Pinpoint the cell where the given text exists, returning its [X, Y] midpoint coordinate. 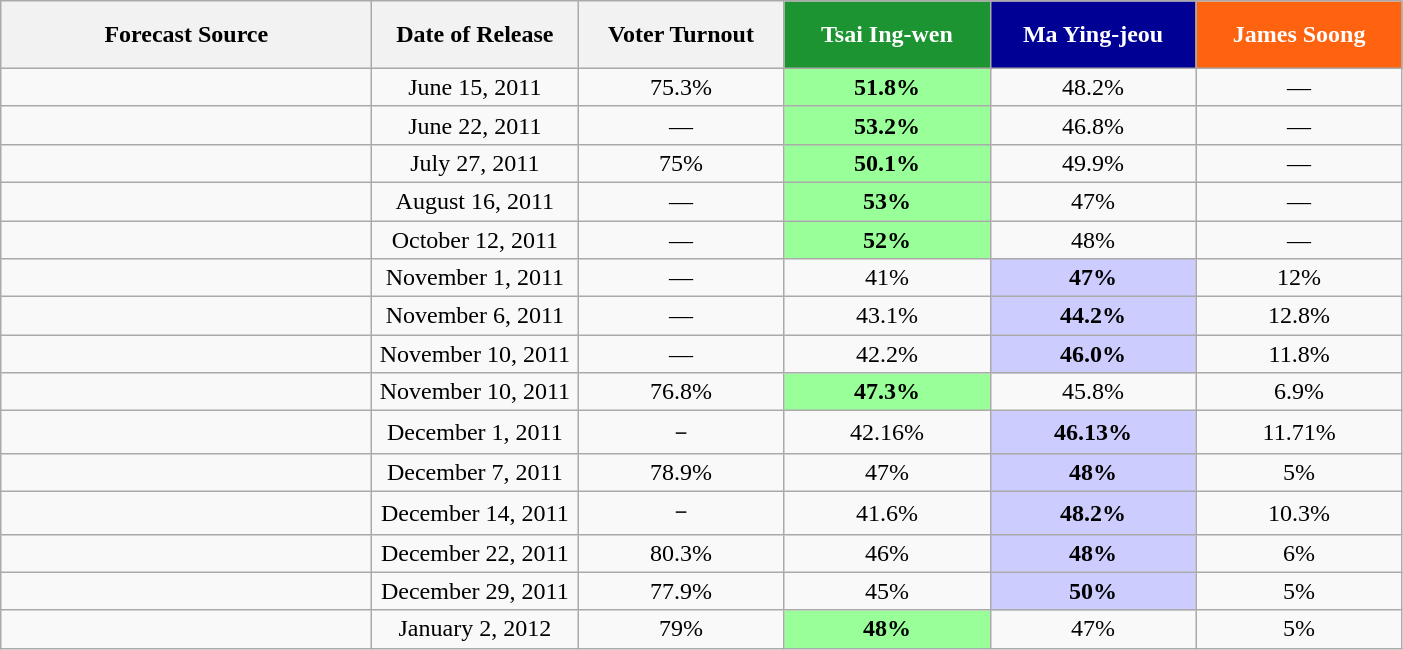
December 7, 2011 [475, 472]
42.16% [887, 432]
December 14, 2011 [475, 512]
75.3% [681, 87]
47.3% [887, 392]
June 22, 2011 [475, 125]
46.13% [1093, 432]
46.0% [1093, 354]
46% [887, 553]
78.9% [681, 472]
45.8% [1093, 392]
6% [1299, 553]
41.6% [887, 512]
August 16, 2011 [475, 201]
December 22, 2011 [475, 553]
11.8% [1299, 354]
49.9% [1093, 163]
76.8% [681, 392]
6.9% [1299, 392]
75% [681, 163]
77.9% [681, 591]
Voter Turnout [681, 35]
51.8% [887, 87]
December 29, 2011 [475, 591]
11.71% [1299, 432]
Ma Ying-jeou [1093, 35]
12% [1299, 278]
November 1, 2011 [475, 278]
42.2% [887, 354]
December 1, 2011 [475, 432]
41% [887, 278]
46.8% [1093, 125]
45% [887, 591]
Date of Release [475, 35]
79% [681, 629]
50.1% [887, 163]
January 2, 2012 [475, 629]
50% [1093, 591]
October 12, 2011 [475, 239]
43.1% [887, 316]
July 27, 2011 [475, 163]
12.8% [1299, 316]
53% [887, 201]
November 6, 2011 [475, 316]
52% [887, 239]
Forecast Source [186, 35]
Tsai Ing-wen [887, 35]
80.3% [681, 553]
10.3% [1299, 512]
53.2% [887, 125]
James Soong [1299, 35]
44.2% [1093, 316]
June 15, 2011 [475, 87]
